Provide the (x, y) coordinate of the cell's center where the given text is located.  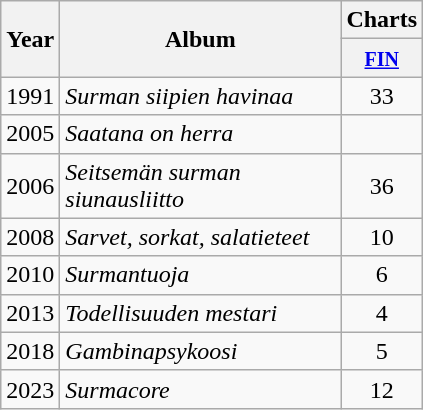
Year (30, 39)
2008 (30, 237)
Surmantuoja (200, 275)
Surman siipien havinaa (200, 96)
4 (382, 313)
Gambinapsykoosi (200, 351)
1991 (30, 96)
2013 (30, 313)
Album (200, 39)
12 (382, 389)
Surmacore (200, 389)
Todellisuuden mestari (200, 313)
Saatana on herra (200, 134)
5 (382, 351)
10 (382, 237)
2006 (30, 186)
2018 (30, 351)
FIN (382, 58)
36 (382, 186)
2010 (30, 275)
Charts (382, 20)
Seitsemän surman siunausliitto (200, 186)
33 (382, 96)
2005 (30, 134)
Sarvet, sorkat, salatieteet (200, 237)
6 (382, 275)
2023 (30, 389)
